Return the (x, y) coordinate for the center point of the cell that contains the specified text.  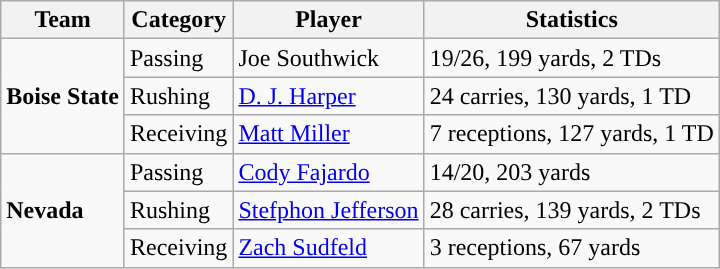
Boise State (63, 96)
Statistics (572, 20)
Player (328, 20)
D. J. Harper (328, 96)
14/20, 203 yards (572, 172)
Joe Southwick (328, 58)
Category (178, 20)
Stefphon Jefferson (328, 210)
28 carries, 139 yards, 2 TDs (572, 210)
3 receptions, 67 yards (572, 248)
Matt Miller (328, 134)
Zach Sudfeld (328, 248)
7 receptions, 127 yards, 1 TD (572, 134)
Nevada (63, 210)
24 carries, 130 yards, 1 TD (572, 96)
Cody Fajardo (328, 172)
Team (63, 20)
19/26, 199 yards, 2 TDs (572, 58)
